Locate the cell with the specified text and output its (x, y) center coordinate. 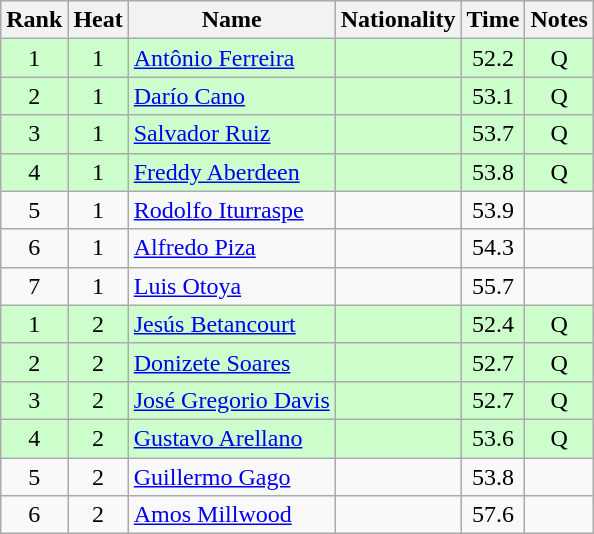
53.7 (493, 134)
57.6 (493, 515)
Salvador Ruiz (232, 134)
Jesús Betancourt (232, 324)
52.2 (493, 58)
Nationality (398, 20)
Amos Millwood (232, 515)
7 (34, 286)
53.9 (493, 210)
Heat (98, 20)
Notes (559, 20)
Rodolfo Iturraspe (232, 210)
Gustavo Arellano (232, 438)
54.3 (493, 248)
Donizete Soares (232, 362)
Darío Cano (232, 96)
53.1 (493, 96)
Guillermo Gago (232, 477)
55.7 (493, 286)
52.4 (493, 324)
Antônio Ferreira (232, 58)
José Gregorio Davis (232, 400)
Alfredo Piza (232, 248)
Luis Otoya (232, 286)
Time (493, 20)
53.6 (493, 438)
Freddy Aberdeen (232, 172)
Name (232, 20)
Rank (34, 20)
